Pinpoint the cell where the given text exists, returning its [X, Y] midpoint coordinate. 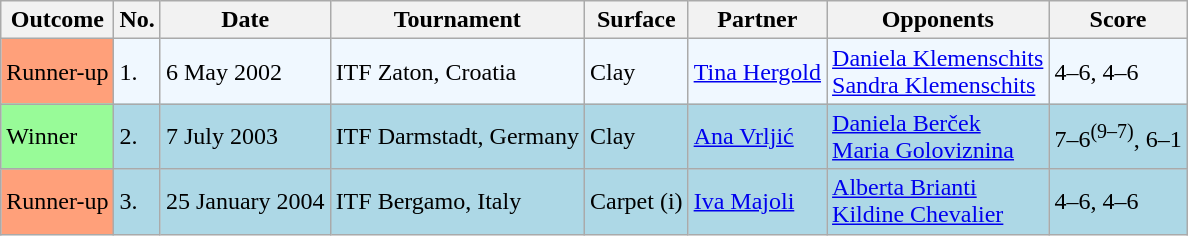
Iva Majoli [757, 202]
ITF Darmstadt, Germany [457, 136]
2. [137, 136]
Alberta Brianti Kildine Chevalier [938, 202]
Date [245, 20]
7 July 2003 [245, 136]
Daniela Klemenschits Sandra Klemenschits [938, 72]
Daniela Berček Maria Goloviznina [938, 136]
25 January 2004 [245, 202]
6 May 2002 [245, 72]
Surface [636, 20]
1. [137, 72]
Score [1118, 20]
3. [137, 202]
Winner [58, 136]
Tournament [457, 20]
Tina Hergold [757, 72]
ITF Zaton, Croatia [457, 72]
Ana Vrljić [757, 136]
Outcome [58, 20]
No. [137, 20]
ITF Bergamo, Italy [457, 202]
Carpet (i) [636, 202]
Partner [757, 20]
Opponents [938, 20]
7–6(9–7), 6–1 [1118, 136]
